Search for the cell housing the specified text and yield its [X, Y] center coordinate. 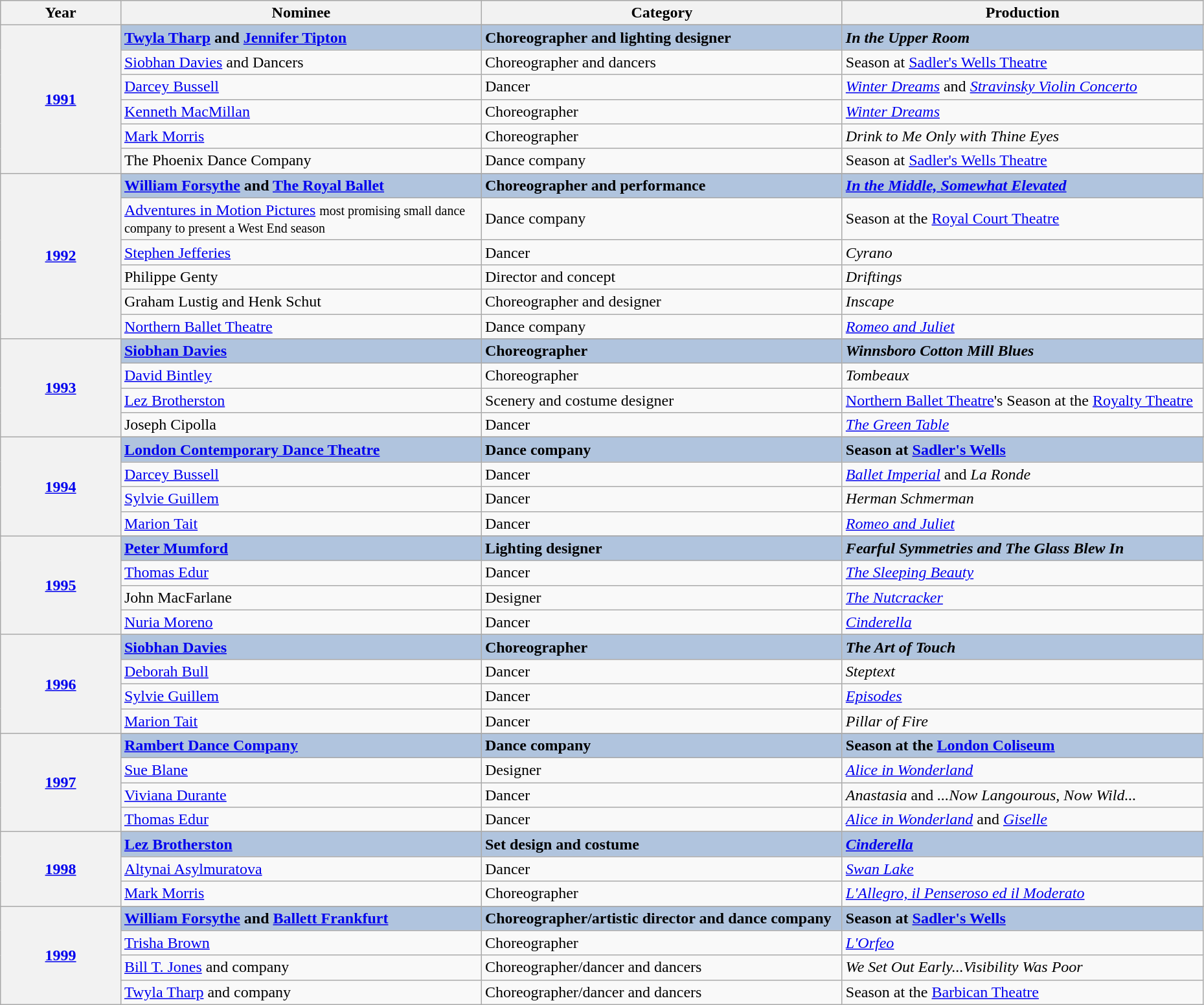
Lighting designer [662, 548]
Choreographer/artistic director and dance company [662, 918]
Anastasia and ...Now Langourous, Now Wild... [1022, 795]
Fearful Symmetries and The Glass Blew In [1022, 548]
The Green Table [1022, 425]
Season at the London Coliseum [1022, 746]
Northern Ballet Theatre [301, 326]
Choreographer and lighting designer [662, 38]
Winnsboro Cotton Mill Blues [1022, 351]
Siobhan Davies and Dancers [301, 62]
Nuria Moreno [301, 622]
Altynai Asylmuratova [301, 869]
Deborah Bull [301, 671]
Category [662, 13]
1996 [61, 684]
Drink to Me Only with Thine Eyes [1022, 136]
Ballet Imperial and La Ronde [1022, 474]
Choreographer and designer [662, 301]
Rambert Dance Company [301, 746]
1998 [61, 869]
Graham Lustig and Henk Schut [301, 301]
London Contemporary Dance Theatre [301, 450]
In the Middle, Somewhat Elevated [1022, 185]
The Art of Touch [1022, 647]
Philippe Genty [301, 277]
L'Orfeo [1022, 943]
Set design and costume [662, 844]
Choreographer and performance [662, 185]
Tombeaux [1022, 376]
Twyla Tharp and Jennifer Tipton [301, 38]
Viviana Durante [301, 795]
L'Allegro, il Penseroso ed il Moderato [1022, 894]
Alice in Wonderland and Giselle [1022, 820]
John MacFarlane [301, 597]
Bill T. Jones and company [301, 967]
1997 [61, 783]
1993 [61, 388]
Episodes [1022, 696]
Choreographer and dancers [662, 62]
In the Upper Room [1022, 38]
Peter Mumford [301, 548]
Nominee [301, 13]
The Sleeping Beauty [1022, 573]
1991 [61, 99]
Pillar of Fire [1022, 721]
Sue Blane [301, 770]
Cyrano [1022, 252]
1999 [61, 955]
Year [61, 13]
William Forsythe and Ballett Frankfurt [301, 918]
1992 [61, 255]
Swan Lake [1022, 869]
David Bintley [301, 376]
Kenneth MacMillan [301, 111]
1995 [61, 585]
Production [1022, 13]
Alice in Wonderland [1022, 770]
Winter Dreams [1022, 111]
Inscape [1022, 301]
The Nutcracker [1022, 597]
Joseph Cipolla [301, 425]
Northern Ballet Theatre's Season at the Royalty Theatre [1022, 400]
Herman Schmerman [1022, 499]
Winter Dreams and Stravinsky Violin Concerto [1022, 87]
Season at the Barbican Theatre [1022, 992]
Adventures in Motion Pictures most promising small dance company to present a West End season [301, 219]
Driftings [1022, 277]
Director and concept [662, 277]
The Phoenix Dance Company [301, 161]
Trisha Brown [301, 943]
1994 [61, 487]
Stephen Jefferies [301, 252]
Season at the Royal Court Theatre [1022, 219]
William Forsythe and The Royal Ballet [301, 185]
We Set Out Early...Visibility Was Poor [1022, 967]
Scenery and costume designer [662, 400]
Steptext [1022, 671]
Twyla Tharp and company [301, 992]
